Output the (x, y) coordinate of the center of the cell containing the given text.  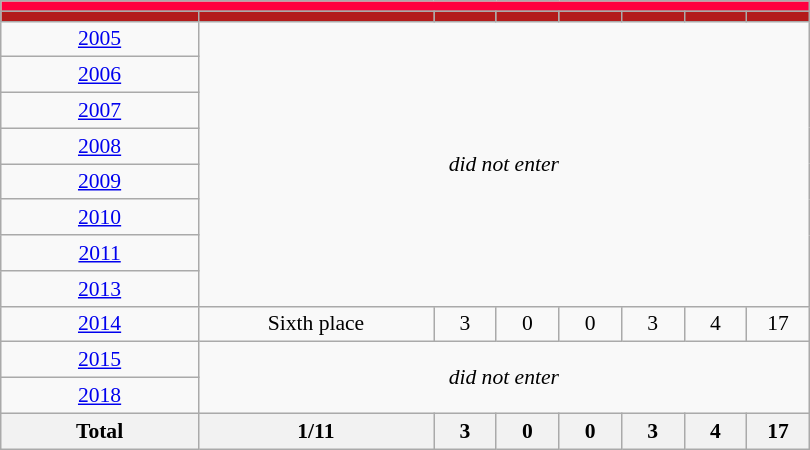
2011 (100, 253)
2018 (100, 396)
Total (100, 431)
2008 (100, 146)
2015 (100, 360)
2010 (100, 218)
2014 (100, 324)
2005 (100, 39)
1/11 (316, 431)
2007 (100, 111)
2006 (100, 75)
Sixth place (316, 324)
2009 (100, 182)
2013 (100, 289)
